Find where the given text appears and provide that cell's center as (x, y) coordinate. 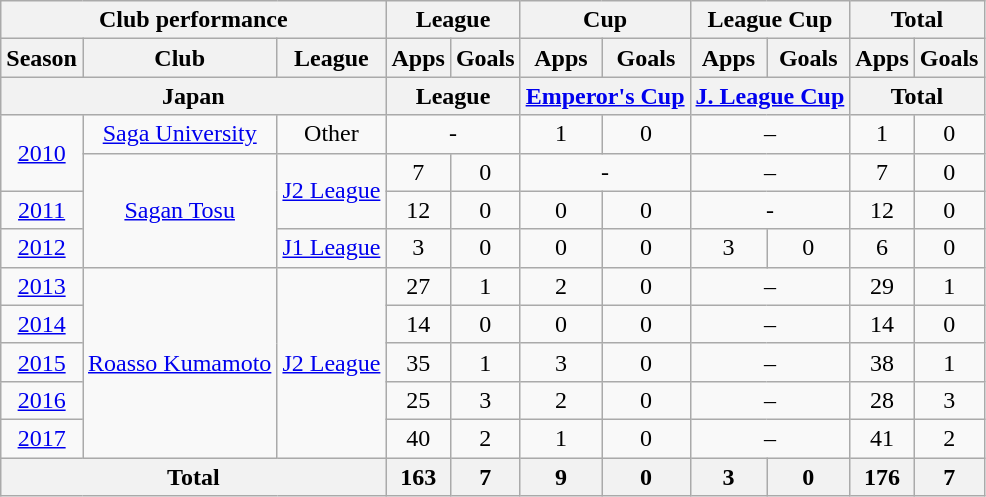
Season (42, 58)
Emperor's Cup (605, 96)
2015 (42, 362)
Sagan Tosu (179, 210)
25 (418, 400)
9 (561, 477)
38 (882, 362)
Roasso Kumamoto (179, 362)
27 (418, 286)
Cup (605, 20)
Japan (194, 96)
2013 (42, 286)
J1 League (332, 248)
2012 (42, 248)
40 (418, 438)
2017 (42, 438)
Club (179, 58)
29 (882, 286)
J. League Cup (770, 96)
6 (882, 248)
Other (332, 134)
Saga University (179, 134)
2014 (42, 324)
176 (882, 477)
2016 (42, 400)
163 (418, 477)
35 (418, 362)
League Cup (770, 20)
41 (882, 438)
2011 (42, 210)
2010 (42, 153)
Club performance (194, 20)
28 (882, 400)
